Search for the cell housing the specified text and yield its (x, y) center coordinate. 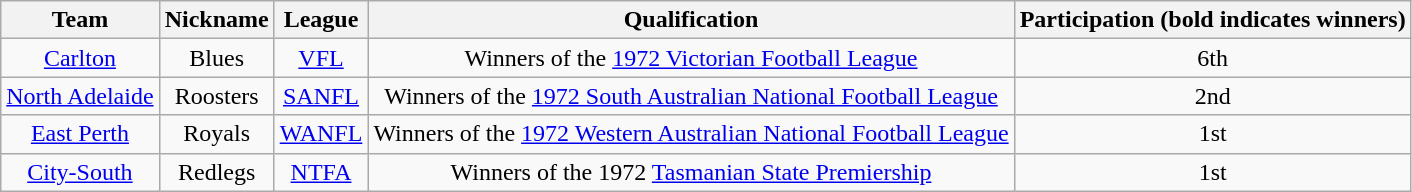
City-South (80, 172)
Carlton (80, 58)
6th (1212, 58)
East Perth (80, 134)
2nd (1212, 96)
Royals (216, 134)
VFL (321, 58)
Participation (bold indicates winners) (1212, 20)
Roosters (216, 96)
Winners of the 1972 Tasmanian State Premiership (691, 172)
League (321, 20)
Winners of the 1972 Western Australian National Football League (691, 134)
North Adelaide (80, 96)
NTFA (321, 172)
Winners of the 1972 Victorian Football League (691, 58)
SANFL (321, 96)
Redlegs (216, 172)
Qualification (691, 20)
Team (80, 20)
WANFL (321, 134)
Blues (216, 58)
Nickname (216, 20)
Winners of the 1972 South Australian National Football League (691, 96)
